Search for the cell housing the specified text and yield its (X, Y) center coordinate. 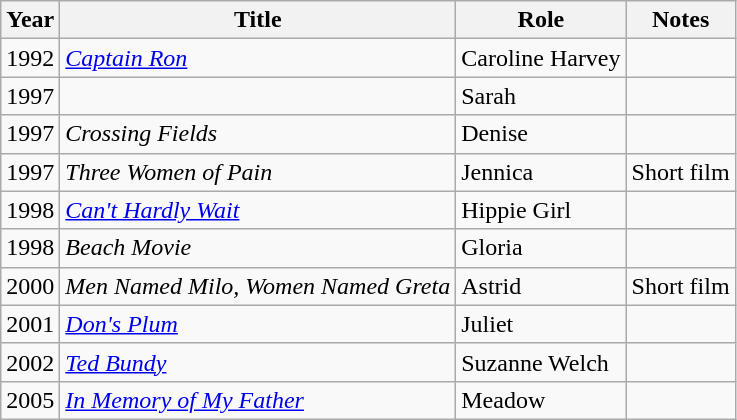
Hippie Girl (541, 210)
Caroline Harvey (541, 58)
1992 (30, 58)
2001 (30, 324)
2000 (30, 286)
Ted Bundy (258, 362)
Suzanne Welch (541, 362)
Astrid (541, 286)
Jennica (541, 172)
Three Women of Pain (258, 172)
Meadow (541, 400)
Don's Plum (258, 324)
2002 (30, 362)
Juliet (541, 324)
Sarah (541, 96)
2005 (30, 400)
Year (30, 20)
Gloria (541, 248)
Beach Movie (258, 248)
Role (541, 20)
Crossing Fields (258, 134)
In Memory of My Father (258, 400)
Men Named Milo, Women Named Greta (258, 286)
Title (258, 20)
Notes (680, 20)
Can't Hardly Wait (258, 210)
Captain Ron (258, 58)
Denise (541, 134)
